Locate the cell with the specified text and output its (X, Y) center coordinate. 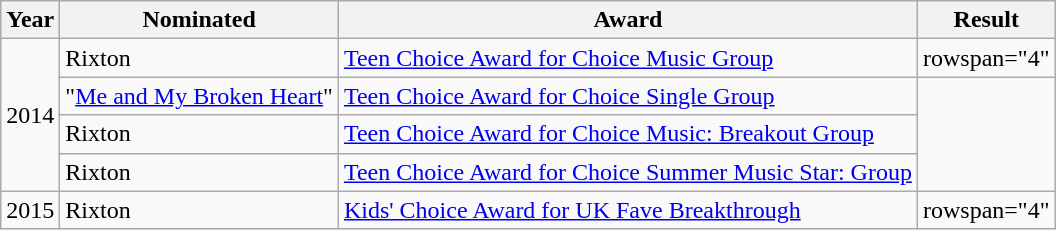
Teen Choice Award for Choice Summer Music Star: Group (628, 172)
Teen Choice Award for Choice Music: Breakout Group (628, 134)
Teen Choice Award for Choice Music Group (628, 58)
2015 (30, 210)
Year (30, 20)
Award (628, 20)
Kids' Choice Award for UK Fave Breakthrough (628, 210)
Nominated (200, 20)
Result (986, 20)
2014 (30, 115)
Teen Choice Award for Choice Single Group (628, 96)
"Me and My Broken Heart" (200, 96)
